Return the (x, y) coordinate for the center point of the cell that contains the specified text.  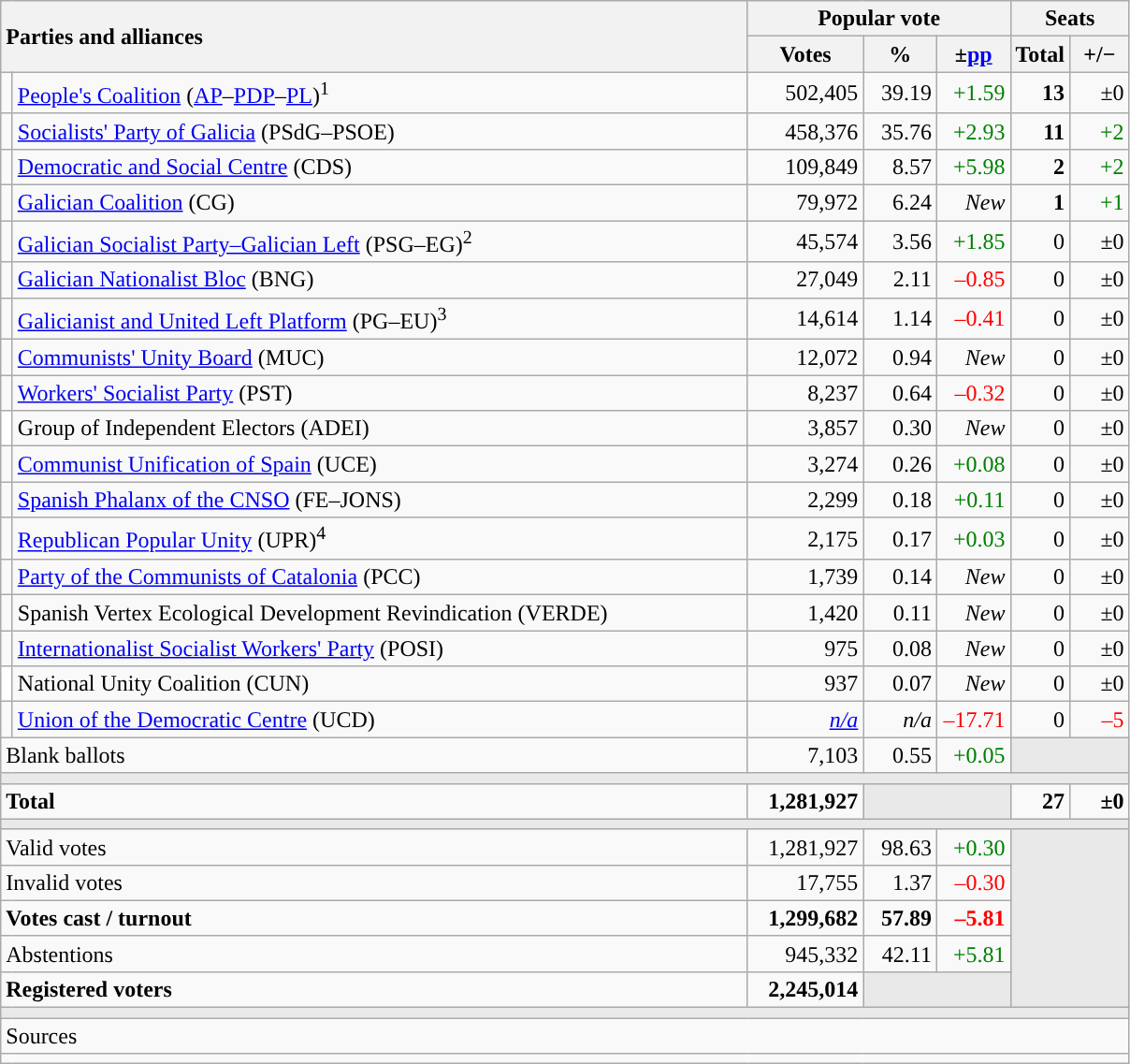
Seats (1070, 19)
42.11 (900, 954)
–5.81 (973, 918)
Socialists' Party of Galicia (PSdG–PSOE) (380, 131)
0.26 (900, 464)
7,103 (805, 755)
Democratic and Social Centre (CDS) (380, 167)
Communist Unification of Spain (UCE) (380, 464)
–0.32 (973, 393)
Galician Coalition (CG) (380, 203)
–5 (1100, 720)
–17.71 (973, 720)
–0.41 (973, 318)
2,175 (805, 539)
+1 (1100, 203)
Workers' Socialist Party (PST) (380, 393)
1.37 (900, 882)
1,299,682 (805, 918)
2.11 (900, 280)
2,299 (805, 500)
Group of Independent Electors (ADEI) (380, 429)
937 (805, 684)
Blank ballots (374, 755)
0.55 (900, 755)
45,574 (805, 241)
Galicianist and United Left Platform (PG–EU)3 (380, 318)
Popular vote (879, 19)
Votes cast / turnout (374, 918)
+0.08 (973, 464)
–0.85 (973, 280)
17,755 (805, 882)
+0.03 (973, 539)
+2.93 (973, 131)
Internationalist Socialist Workers' Party (POSI) (380, 649)
+5.98 (973, 167)
3,857 (805, 429)
Valid votes (374, 847)
0.64 (900, 393)
Galician Nationalist Bloc (BNG) (380, 280)
6.24 (900, 203)
+/− (1100, 54)
0.08 (900, 649)
Votes (805, 54)
27 (1040, 801)
79,972 (805, 203)
Galician Socialist Party–Galician Left (PSG–EG)2 (380, 241)
Registered voters (374, 989)
+0.11 (973, 500)
12,072 (805, 357)
Parties and alliances (374, 36)
0.11 (900, 613)
0.17 (900, 539)
National Unity Coalition (CUN) (380, 684)
1,420 (805, 613)
+0.30 (973, 847)
0.94 (900, 357)
People's Coalition (AP–PDP–PL)1 (380, 94)
2,245,014 (805, 989)
Party of the Communists of Catalonia (PCC) (380, 577)
13 (1040, 94)
Abstentions (374, 954)
Sources (565, 1036)
8,237 (805, 393)
3,274 (805, 464)
458,376 (805, 131)
±pp (973, 54)
Communists' Unity Board (MUC) (380, 357)
Union of the Democratic Centre (UCD) (380, 720)
+1.85 (973, 241)
Invalid votes (374, 882)
109,849 (805, 167)
27,049 (805, 280)
14,614 (805, 318)
0.14 (900, 577)
11 (1040, 131)
3.56 (900, 241)
+5.81 (973, 954)
+0.05 (973, 755)
35.76 (900, 131)
0.18 (900, 500)
0.30 (900, 429)
1.14 (900, 318)
+1.59 (973, 94)
% (900, 54)
Republican Popular Unity (UPR)4 (380, 539)
0.07 (900, 684)
502,405 (805, 94)
39.19 (900, 94)
1,739 (805, 577)
1 (1040, 203)
Spanish Phalanx of the CNSO (FE–JONS) (380, 500)
8.57 (900, 167)
57.89 (900, 918)
–0.30 (973, 882)
98.63 (900, 847)
975 (805, 649)
945,332 (805, 954)
2 (1040, 167)
Spanish Vertex Ecological Development Revindication (VERDE) (380, 613)
